Capture the cell that displays the provided text and extract its (X, Y) central coordinate. 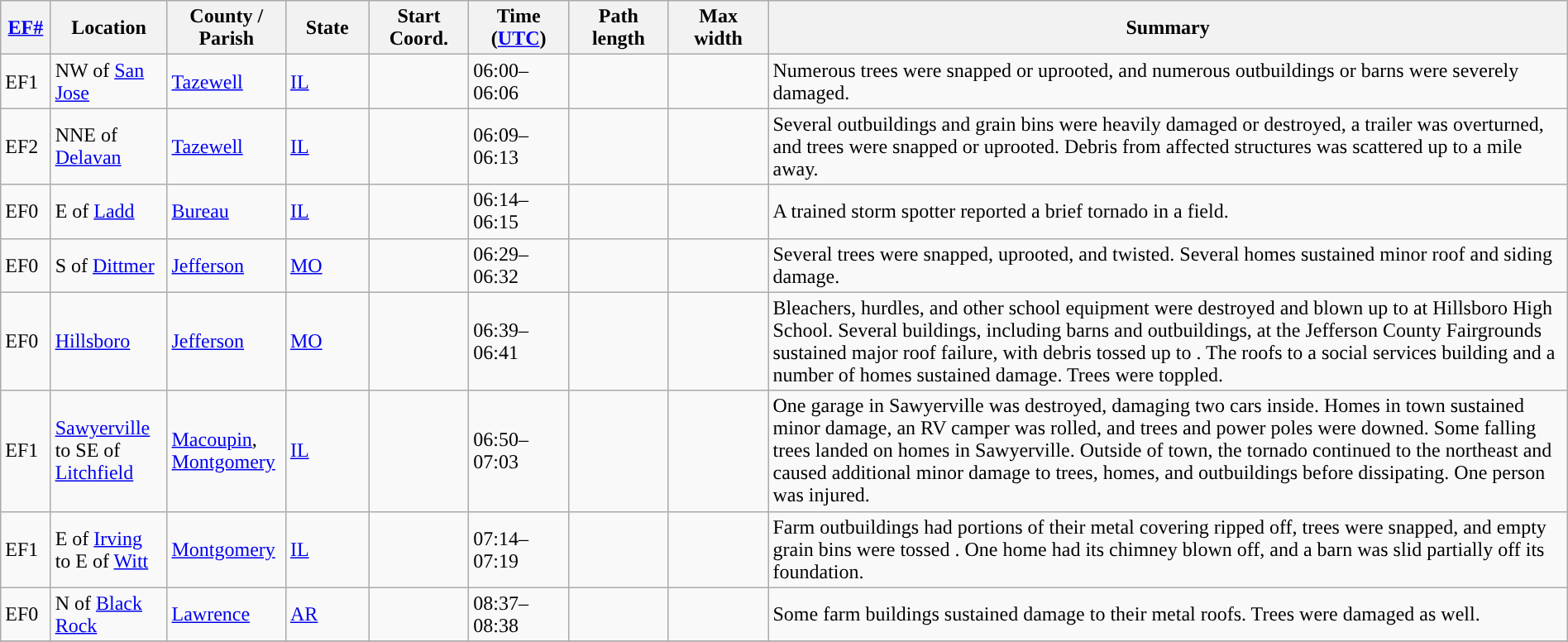
06:29–06:32 (519, 265)
EF2 (26, 146)
NNE of Delavan (109, 146)
AR (327, 614)
06:14–06:15 (519, 212)
06:09–06:13 (519, 146)
Numerous trees were snapped or uprooted, and numerous outbuildings or barns were severely damaged. (1168, 81)
S of Dittmer (109, 265)
Hillsboro (109, 341)
E of Irving to E of Witt (109, 549)
06:50–07:03 (519, 451)
EF# (26, 28)
Sawyerville to SE of Litchfield (109, 451)
Location (109, 28)
Bureau (227, 212)
NW of San Jose (109, 81)
Macoupin, Montgomery (227, 451)
Max width (718, 28)
Montgomery (227, 549)
06:39–06:41 (519, 341)
County / Parish (227, 28)
Time (UTC) (519, 28)
E of Ladd (109, 212)
Path length (619, 28)
Summary (1168, 28)
07:14–07:19 (519, 549)
N of Black Rock (109, 614)
Start Coord. (418, 28)
Lawrence (227, 614)
State (327, 28)
A trained storm spotter reported a brief tornado in a field. (1168, 212)
Several trees were snapped, uprooted, and twisted. Several homes sustained minor roof and siding damage. (1168, 265)
Some farm buildings sustained damage to their metal roofs. Trees were damaged as well. (1168, 614)
08:37–08:38 (519, 614)
06:00–06:06 (519, 81)
